Identify which cell holds the provided text, then report its (x, y) central coordinate. 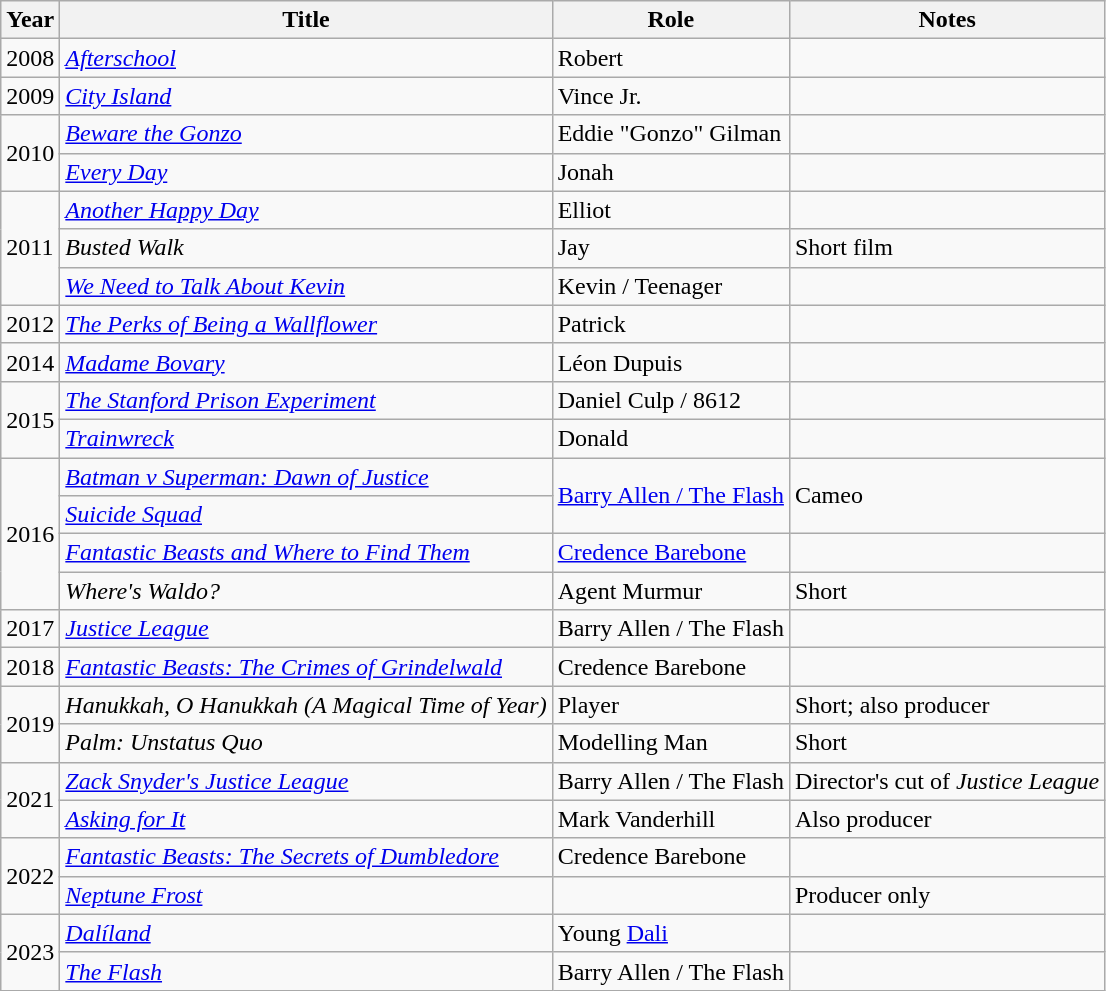
2009 (30, 96)
2016 (30, 534)
2023 (30, 952)
Also producer (946, 819)
Player (670, 705)
Zack Snyder's Justice League (306, 781)
Daniel Culp / 8612 (670, 400)
Busted Walk (306, 248)
Role (670, 20)
2008 (30, 58)
Suicide Squad (306, 515)
Where's Waldo? (306, 591)
Trainwreck (306, 438)
We Need to Talk About Kevin (306, 286)
Justice League (306, 629)
Elliot (670, 210)
2018 (30, 667)
Director's cut of Justice League (946, 781)
2015 (30, 419)
Batman v Superman: Dawn of Justice (306, 477)
Vince Jr. (670, 96)
2014 (30, 362)
Fantastic Beasts: The Crimes of Grindelwald (306, 667)
2017 (30, 629)
Title (306, 20)
Modelling Man (670, 743)
Hanukkah, O Hanukkah (A Magical Time of Year) (306, 705)
2012 (30, 324)
Afterschool (306, 58)
2022 (30, 876)
Jay (670, 248)
City Island (306, 96)
Palm: Unstatus Quo (306, 743)
Madame Bovary (306, 362)
Neptune Frost (306, 895)
2021 (30, 800)
Dalíland (306, 933)
2011 (30, 248)
The Stanford Prison Experiment (306, 400)
The Flash (306, 971)
Another Happy Day (306, 210)
Short; also producer (946, 705)
Jonah (670, 172)
Kevin / Teenager (670, 286)
Cameo (946, 496)
2019 (30, 724)
2010 (30, 153)
Beware the Gonzo (306, 134)
Year (30, 20)
Mark Vanderhill (670, 819)
The Perks of Being a Wallflower (306, 324)
Agent Murmur (670, 591)
Fantastic Beasts and Where to Find Them (306, 553)
Fantastic Beasts: The Secrets of Dumbledore (306, 857)
Donald (670, 438)
Young Dali (670, 933)
Léon Dupuis (670, 362)
Notes (946, 20)
Short film (946, 248)
Producer only (946, 895)
Robert (670, 58)
Asking for It (306, 819)
Patrick (670, 324)
Every Day (306, 172)
Eddie "Gonzo" Gilman (670, 134)
